Scan for the cell matching the given text and deliver its [x, y] coordinate at center. 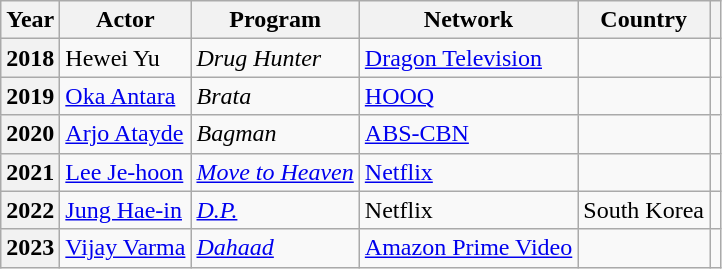
Jung Hae-in [126, 210]
ABS-CBN [468, 134]
Dahaad [275, 248]
Brata [275, 96]
Bagman [275, 134]
Country [644, 20]
2023 [30, 248]
HOOQ [468, 96]
2018 [30, 58]
2022 [30, 210]
Year [30, 20]
Actor [126, 20]
Drug Hunter [275, 58]
Lee Je-hoon [126, 172]
Program [275, 20]
2020 [30, 134]
Amazon Prime Video [468, 248]
D.P. [275, 210]
Vijay Varma [126, 248]
Network [468, 20]
Oka Antara [126, 96]
Hewei Yu [126, 58]
Dragon Television [468, 58]
2021 [30, 172]
Arjo Atayde [126, 134]
Move to Heaven [275, 172]
South Korea [644, 210]
2019 [30, 96]
